Output the (x, y) coordinate of the center of the cell containing the given text.  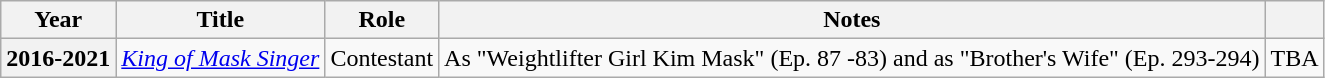
As "Weightlifter Girl Kim Mask" (Ep. 87 -83) and as "Brother's Wife" (Ep. 293-294) (852, 58)
Role (382, 20)
Contestant (382, 58)
Title (220, 20)
2016-2021 (58, 58)
Notes (852, 20)
King of Mask Singer (220, 58)
TBA (1294, 58)
Year (58, 20)
